From the cell containing the given text, extract its center point as [x, y] coordinate. 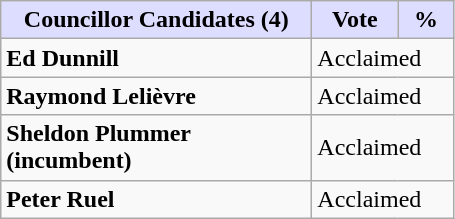
Vote [355, 20]
Councillor Candidates (4) [156, 20]
Peter Ruel [156, 199]
Raymond Lelièvre [156, 96]
Ed Dunnill [156, 58]
Sheldon Plummer (incumbent) [156, 148]
% [426, 20]
